Pinpoint the cell where the given text exists, returning its (x, y) midpoint coordinate. 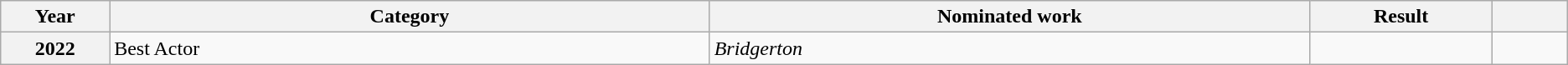
Result (1401, 17)
Best Actor (410, 48)
Bridgerton (1009, 48)
Category (410, 17)
Year (55, 17)
Nominated work (1009, 17)
2022 (55, 48)
